Find where the given text appears and provide that cell's center as (x, y) coordinate. 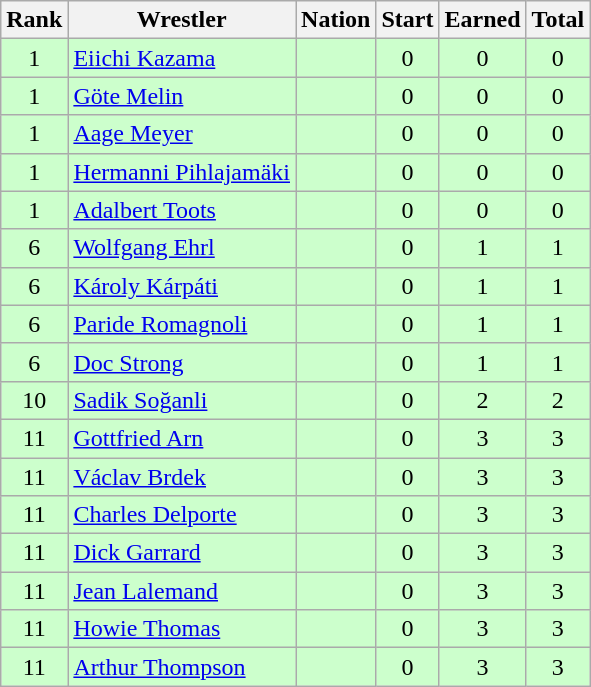
Paride Romagnoli (182, 324)
Károly Kárpáti (182, 286)
Wolfgang Ehrl (182, 248)
Aage Meyer (182, 134)
Nation (336, 20)
Hermanni Pihlajamäki (182, 172)
Jean Lalemand (182, 591)
Howie Thomas (182, 629)
Adalbert Toots (182, 210)
Doc Strong (182, 362)
10 (34, 400)
Total (558, 20)
Eiichi Kazama (182, 58)
Start (408, 20)
Charles Delporte (182, 515)
Arthur Thompson (182, 667)
Earned (482, 20)
Göte Melin (182, 96)
Sadik Soğanli (182, 400)
Dick Garrard (182, 553)
Wrestler (182, 20)
Gottfried Arn (182, 438)
Václav Brdek (182, 477)
Rank (34, 20)
